Provide the [x, y] coordinate of the cell's center where the given text is located.  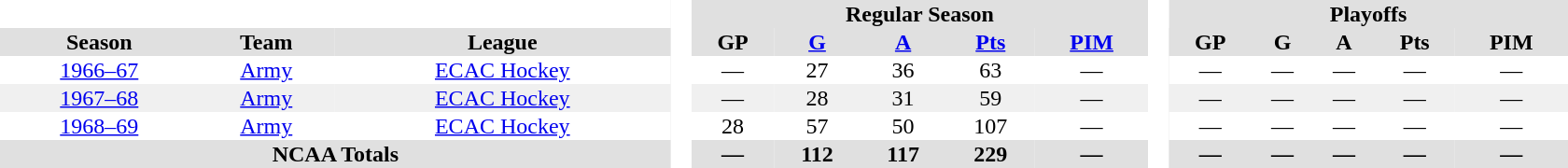
Regular Season [920, 14]
59 [991, 98]
27 [817, 70]
31 [903, 98]
1967–68 [99, 98]
36 [903, 70]
NCAA Totals [336, 154]
Team [267, 42]
107 [991, 126]
Season [99, 42]
63 [991, 70]
1966–67 [99, 70]
229 [991, 154]
112 [817, 154]
Playoffs [1368, 14]
League [502, 42]
1968–69 [99, 126]
117 [903, 154]
57 [817, 126]
50 [903, 126]
